Return [X, Y] of the center of cell containing provided text 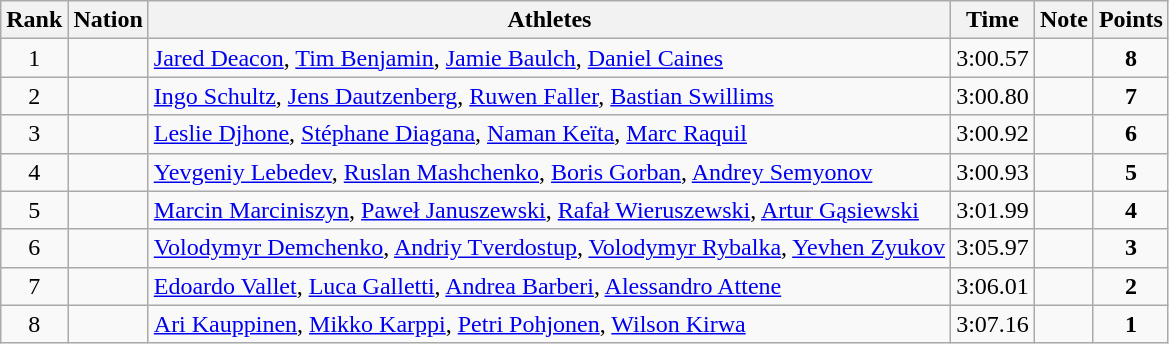
Rank [34, 20]
3:00.93 [993, 172]
Leslie Djhone, Stéphane Diagana, Naman Keïta, Marc Raquil [549, 134]
3:01.99 [993, 210]
3:07.16 [993, 324]
Note [1064, 20]
3:05.97 [993, 248]
3:00.80 [993, 96]
Edoardo Vallet, Luca Galletti, Andrea Barberi, Alessandro Attene [549, 286]
Volodymyr Demchenko, Andriy Tverdostup, Volodymyr Rybalka, Yevhen Zyukov [549, 248]
Time [993, 20]
Marcin Marciniszyn, Paweł Januszewski, Rafał Wieruszewski, Artur Gąsiewski [549, 210]
3:06.01 [993, 286]
Yevgeniy Lebedev, Ruslan Mashchenko, Boris Gorban, Andrey Semyonov [549, 172]
Ingo Schultz, Jens Dautzenberg, Ruwen Faller, Bastian Swillims [549, 96]
Points [1130, 20]
Ari Kauppinen, Mikko Karppi, Petri Pohjonen, Wilson Kirwa [549, 324]
Athletes [549, 20]
3:00.57 [993, 58]
3:00.92 [993, 134]
Jared Deacon, Tim Benjamin, Jamie Baulch, Daniel Caines [549, 58]
Nation [108, 20]
